Provide the [x, y] coordinate of the cell's center where the given text is located.  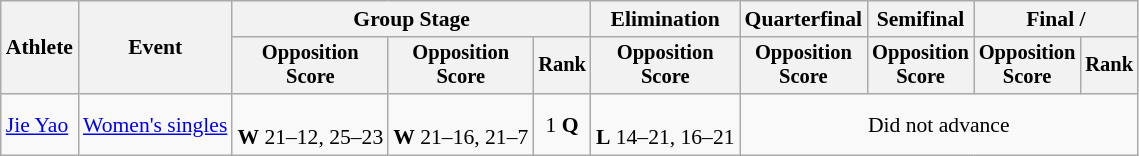
Women's singles [155, 124]
Did not advance [939, 124]
W 21–12, 25–23 [310, 124]
L 14–21, 16–21 [666, 124]
Jie Yao [40, 124]
Quarterfinal [804, 19]
1 Q [562, 124]
Group Stage [411, 19]
Event [155, 48]
Semifinal [920, 19]
Final / [1056, 19]
Athlete [40, 48]
W 21–16, 21–7 [460, 124]
Elimination [666, 19]
